Identify which cell holds the provided text, then report its (X, Y) central coordinate. 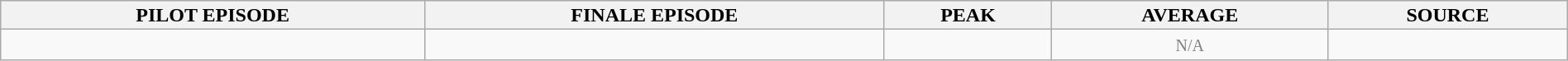
FINALE EPISODE (655, 15)
SOURCE (1448, 15)
N/A (1190, 45)
PEAK (968, 15)
AVERAGE (1190, 15)
PILOT EPISODE (213, 15)
